Provide the (x, y) coordinate of the cell's center where the given text is located.  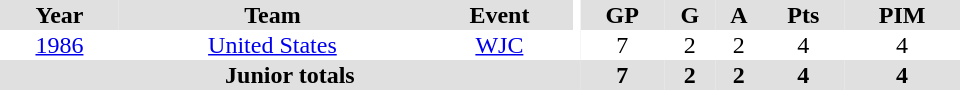
G (690, 15)
United States (272, 45)
GP (622, 15)
Team (272, 15)
PIM (902, 15)
Event (500, 15)
Year (60, 15)
1986 (60, 45)
A (738, 15)
Pts (804, 15)
Junior totals (290, 75)
WJC (500, 45)
